For the text-containing cell, return its midpoint in (X, Y) coordinate format. 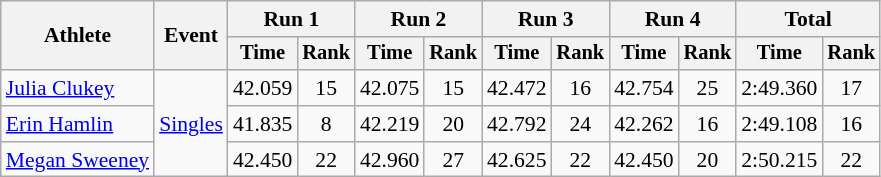
Julia Clukey (78, 88)
Run 2 (418, 19)
2:49.108 (779, 124)
20 (453, 124)
42.219 (390, 124)
Erin Hamlin (78, 124)
Run 1 (292, 19)
42.754 (644, 88)
2:49.360 (779, 88)
Total (808, 19)
Event (191, 36)
8 (326, 124)
42.059 (262, 88)
42.262 (644, 124)
41.835 (262, 124)
42.472 (516, 88)
42.792 (516, 124)
Singles (191, 124)
25 (708, 88)
17 (851, 88)
Athlete (78, 36)
42.075 (390, 88)
24 (581, 124)
Run 4 (672, 19)
Run 3 (546, 19)
